Return the (X, Y) coordinate for the center point of the cell that contains the specified text.  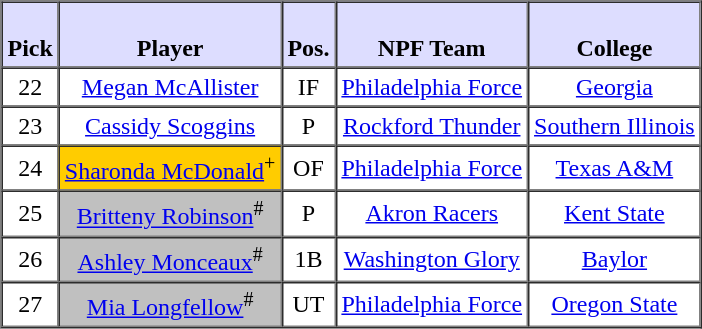
Baylor (614, 258)
Oregon State (614, 304)
Player (170, 35)
Pick (30, 35)
IF (308, 88)
Mia Longfellow# (170, 304)
27 (30, 304)
23 (30, 126)
Britteny Robinson# (170, 214)
UT (308, 304)
Cassidy Scoggins (170, 126)
24 (30, 168)
25 (30, 214)
22 (30, 88)
Kent State (614, 214)
Sharonda McDonald+ (170, 168)
NPF Team (432, 35)
OF (308, 168)
26 (30, 258)
Rockford Thunder (432, 126)
Pos. (308, 35)
Akron Racers (432, 214)
College (614, 35)
Georgia (614, 88)
Southern Illinois (614, 126)
Washington Glory (432, 258)
Ashley Monceaux# (170, 258)
1B (308, 258)
Texas A&M (614, 168)
Megan McAllister (170, 88)
